For the text-containing cell, return its midpoint in (x, y) coordinate format. 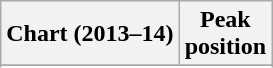
Chart (2013–14) (90, 34)
Peakposition (225, 34)
